Return [x, y] of the center of cell containing provided text 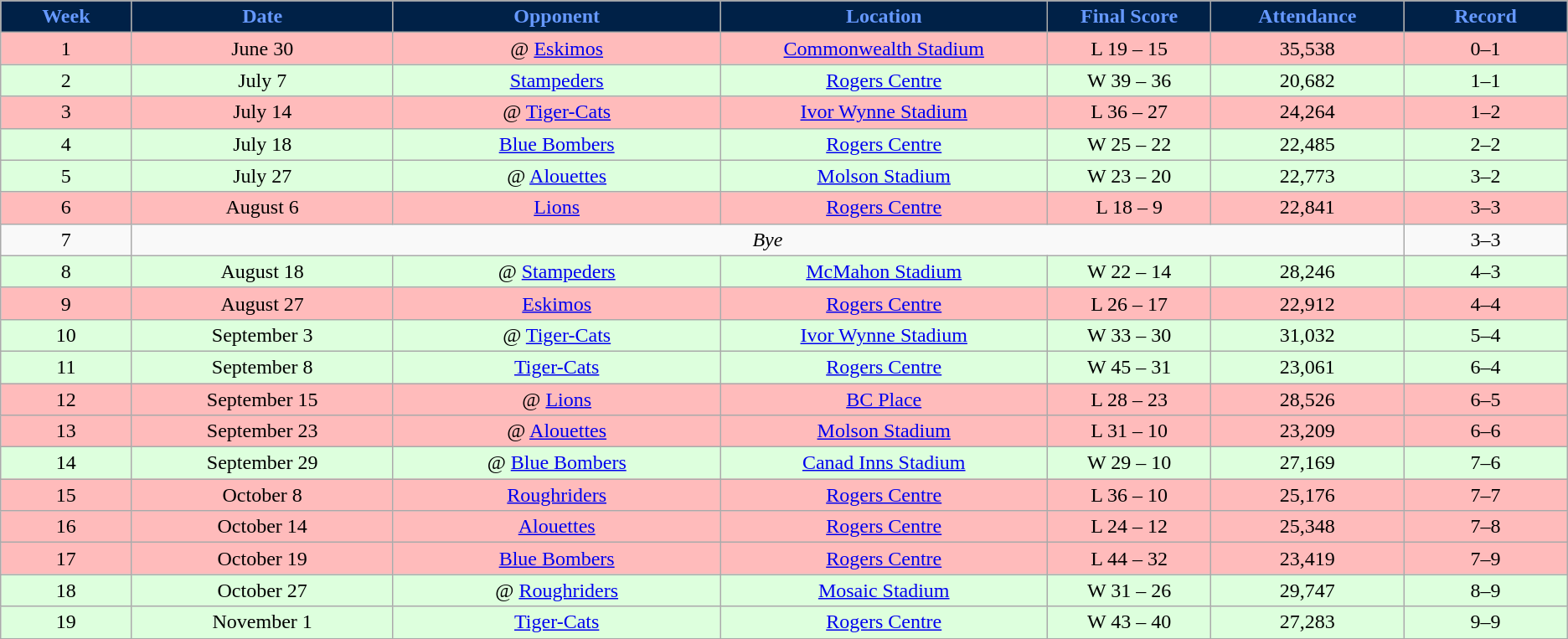
8 [66, 271]
12 [66, 399]
14 [66, 463]
25,348 [1308, 527]
Bye [767, 240]
September 29 [262, 463]
22,773 [1308, 176]
Canad Inns Stadium [885, 463]
Location [885, 17]
L 26 – 17 [1129, 303]
L 36 – 10 [1129, 495]
Alouettes [556, 527]
9 [66, 303]
31,032 [1308, 335]
24,264 [1308, 112]
5 [66, 176]
October 27 [262, 590]
W 39 – 36 [1129, 80]
W 45 – 31 [1129, 367]
1–1 [1486, 80]
July 27 [262, 176]
L 31 – 10 [1129, 431]
5–4 [1486, 335]
4 [66, 144]
7–7 [1486, 495]
Opponent [556, 17]
Stampeders [556, 80]
7–6 [1486, 463]
2 [66, 80]
BC Place [885, 399]
4–3 [1486, 271]
22,912 [1308, 303]
25,176 [1308, 495]
Attendance [1308, 17]
11 [66, 367]
@ Roughriders [556, 590]
August 27 [262, 303]
L 18 – 9 [1129, 208]
22,485 [1308, 144]
23,061 [1308, 367]
September 8 [262, 367]
6–4 [1486, 367]
@ Lions [556, 399]
23,209 [1308, 431]
35,538 [1308, 49]
L 36 – 27 [1129, 112]
June 30 [262, 49]
13 [66, 431]
October 19 [262, 559]
Commonwealth Stadium [885, 49]
23,419 [1308, 559]
0–1 [1486, 49]
W 33 – 30 [1129, 335]
22,841 [1308, 208]
9–9 [1486, 622]
Date [262, 17]
W 31 – 26 [1129, 590]
October 8 [262, 495]
McMahon Stadium [885, 271]
August 6 [262, 208]
18 [66, 590]
Roughriders [556, 495]
Lions [556, 208]
July 7 [262, 80]
November 1 [262, 622]
L 44 – 32 [1129, 559]
27,169 [1308, 463]
8–9 [1486, 590]
15 [66, 495]
19 [66, 622]
L 19 – 15 [1129, 49]
W 23 – 20 [1129, 176]
6 [66, 208]
Record [1486, 17]
4–4 [1486, 303]
2–2 [1486, 144]
27,283 [1308, 622]
6–6 [1486, 431]
October 14 [262, 527]
July 14 [262, 112]
28,246 [1308, 271]
3 [66, 112]
7 [66, 240]
29,747 [1308, 590]
@ Blue Bombers [556, 463]
W 25 – 22 [1129, 144]
L 24 – 12 [1129, 527]
July 18 [262, 144]
Final Score [1129, 17]
1–2 [1486, 112]
7–9 [1486, 559]
1 [66, 49]
August 18 [262, 271]
Week [66, 17]
10 [66, 335]
6–5 [1486, 399]
16 [66, 527]
W 29 – 10 [1129, 463]
September 3 [262, 335]
W 43 – 40 [1129, 622]
Eskimos [556, 303]
7–8 [1486, 527]
@ Eskimos [556, 49]
L 28 – 23 [1129, 399]
20,682 [1308, 80]
W 22 – 14 [1129, 271]
September 23 [262, 431]
3–2 [1486, 176]
Mosaic Stadium [885, 590]
28,526 [1308, 399]
@ Stampeders [556, 271]
17 [66, 559]
September 15 [262, 399]
